Provide the [x, y] coordinate of the cell's center where the given text is located.  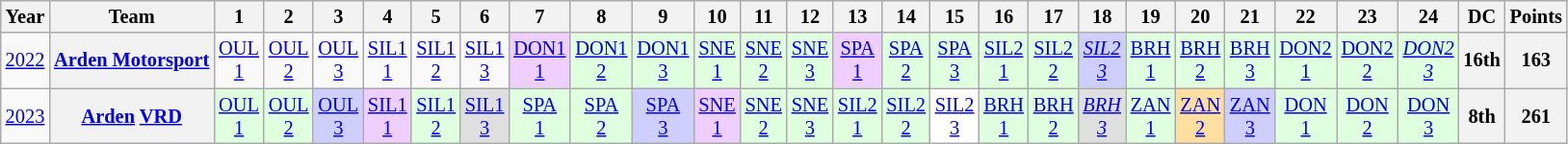
DON12 [601, 60]
1 [239, 16]
23 [1368, 16]
DON3 [1429, 116]
Arden Motorsport [131, 60]
DON11 [539, 60]
18 [1102, 16]
DON23 [1429, 60]
3 [338, 16]
22 [1306, 16]
6 [484, 16]
Team [131, 16]
163 [1536, 60]
DON1 [1306, 116]
13 [857, 16]
DON2 [1368, 116]
16 [1004, 16]
DON22 [1368, 60]
2 [289, 16]
2022 [25, 60]
2023 [25, 116]
ZAN3 [1250, 116]
Arden VRD [131, 116]
261 [1536, 116]
20 [1200, 16]
8th [1482, 116]
DC [1482, 16]
14 [905, 16]
12 [810, 16]
DON13 [663, 60]
9 [663, 16]
ZAN2 [1200, 116]
11 [764, 16]
19 [1151, 16]
17 [1054, 16]
24 [1429, 16]
ZAN1 [1151, 116]
DON21 [1306, 60]
16th [1482, 60]
Points [1536, 16]
4 [387, 16]
5 [435, 16]
7 [539, 16]
Year [25, 16]
8 [601, 16]
21 [1250, 16]
10 [717, 16]
15 [954, 16]
